From the cell containing the given text, extract its center point as (X, Y) coordinate. 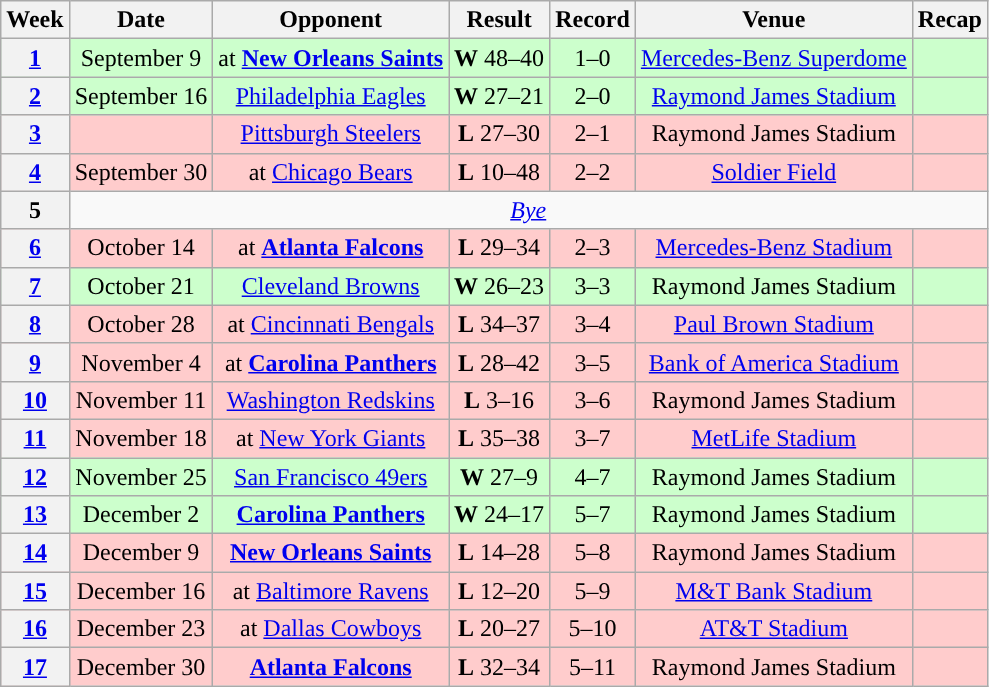
November 25 (141, 477)
New Orleans Saints (331, 553)
M&T Bank Stadium (774, 591)
MetLife Stadium (774, 438)
17 (35, 667)
5–11 (593, 667)
W 24–17 (500, 515)
10 (35, 400)
Washington Redskins (331, 400)
3–5 (593, 362)
2–0 (593, 96)
October 21 (141, 286)
Atlanta Falcons (331, 667)
Cleveland Browns (331, 286)
October 28 (141, 324)
at Baltimore Ravens (331, 591)
L 35–38 (500, 438)
Record (593, 20)
December 16 (141, 591)
at Cincinnati Bengals (331, 324)
12 (35, 477)
4–7 (593, 477)
October 14 (141, 248)
14 (35, 553)
November 11 (141, 400)
5–7 (593, 515)
Carolina Panthers (331, 515)
September 30 (141, 172)
at Atlanta Falcons (331, 248)
Week (35, 20)
3–3 (593, 286)
September 9 (141, 58)
Result (500, 20)
L 28–42 (500, 362)
4 (35, 172)
Venue (774, 20)
L 10–48 (500, 172)
5 (35, 210)
Recap (950, 20)
13 (35, 515)
Bank of America Stadium (774, 362)
3–6 (593, 400)
Date (141, 20)
L 27–30 (500, 134)
Opponent (331, 20)
Soldier Field (774, 172)
Mercedes-Benz Stadium (774, 248)
3–4 (593, 324)
December 30 (141, 667)
Bye (528, 210)
2 (35, 96)
6 (35, 248)
2–3 (593, 248)
W 26–23 (500, 286)
December 9 (141, 553)
3–7 (593, 438)
L 32–34 (500, 667)
W 48–40 (500, 58)
Mercedes-Benz Superdome (774, 58)
L 34–37 (500, 324)
3 (35, 134)
at Chicago Bears (331, 172)
L 12–20 (500, 591)
7 (35, 286)
11 (35, 438)
at New Orleans Saints (331, 58)
Paul Brown Stadium (774, 324)
16 (35, 629)
December 23 (141, 629)
L 3–16 (500, 400)
15 (35, 591)
1 (35, 58)
September 16 (141, 96)
8 (35, 324)
5–10 (593, 629)
5–8 (593, 553)
Pittsburgh Steelers (331, 134)
W 27–21 (500, 96)
W 27–9 (500, 477)
L 29–34 (500, 248)
2–1 (593, 134)
L 14–28 (500, 553)
November 4 (141, 362)
5–9 (593, 591)
at Dallas Cowboys (331, 629)
at New York Giants (331, 438)
AT&T Stadium (774, 629)
at Carolina Panthers (331, 362)
December 2 (141, 515)
L 20–27 (500, 629)
Philadelphia Eagles (331, 96)
9 (35, 362)
1–0 (593, 58)
2–2 (593, 172)
San Francisco 49ers (331, 477)
November 18 (141, 438)
